Extract the (x, y) coordinate from the center of the cell holding the provided text.  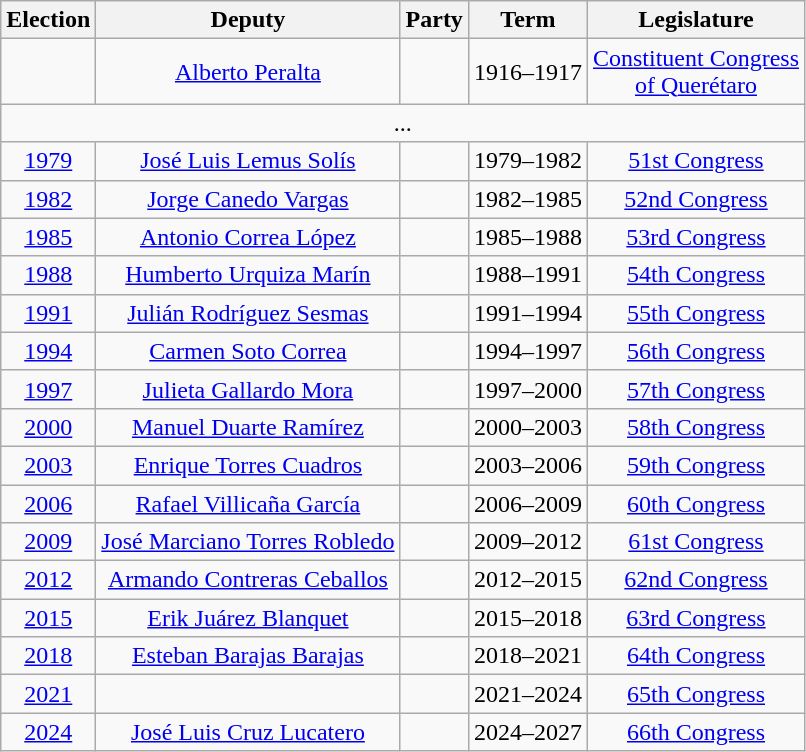
55th Congress (696, 313)
1988–1991 (528, 275)
65th Congress (696, 694)
Party (434, 20)
53rd Congress (696, 237)
51st Congress (696, 161)
Enrique Torres Cuadros (248, 465)
Carmen Soto Correa (248, 351)
Julián Rodríguez Sesmas (248, 313)
1991 (48, 313)
1997 (48, 389)
Alberto Peralta (248, 72)
Manuel Duarte Ramírez (248, 427)
Armando Contreras Ceballos (248, 580)
2021 (48, 694)
Constituent Congressof Querétaro (696, 72)
61st Congress (696, 542)
2015–2018 (528, 618)
José Luis Lemus Solís (248, 161)
José Luis Cruz Lucatero (248, 732)
64th Congress (696, 656)
José Marciano Torres Robledo (248, 542)
56th Congress (696, 351)
2009–2012 (528, 542)
2006–2009 (528, 503)
1979 (48, 161)
1982–1985 (528, 199)
Deputy (248, 20)
1979–1982 (528, 161)
1982 (48, 199)
57th Congress (696, 389)
Esteban Barajas Barajas (248, 656)
1994–1997 (528, 351)
2024 (48, 732)
2009 (48, 542)
2018–2021 (528, 656)
Antonio Correa López (248, 237)
2003 (48, 465)
62nd Congress (696, 580)
1916–1917 (528, 72)
Rafael Villicaña García (248, 503)
1985 (48, 237)
Jorge Canedo Vargas (248, 199)
... (403, 123)
Term (528, 20)
2000 (48, 427)
2003–2006 (528, 465)
2018 (48, 656)
2012–2015 (528, 580)
2021–2024 (528, 694)
Humberto Urquiza Marín (248, 275)
2000–2003 (528, 427)
1988 (48, 275)
1985–1988 (528, 237)
Legislature (696, 20)
52nd Congress (696, 199)
66th Congress (696, 732)
2024–2027 (528, 732)
58th Congress (696, 427)
2015 (48, 618)
1991–1994 (528, 313)
54th Congress (696, 275)
Election (48, 20)
1997–2000 (528, 389)
2006 (48, 503)
63rd Congress (696, 618)
1994 (48, 351)
Julieta Gallardo Mora (248, 389)
59th Congress (696, 465)
Erik Juárez Blanquet (248, 618)
2012 (48, 580)
60th Congress (696, 503)
